Pinpoint the cell where the given text exists, returning its [X, Y] midpoint coordinate. 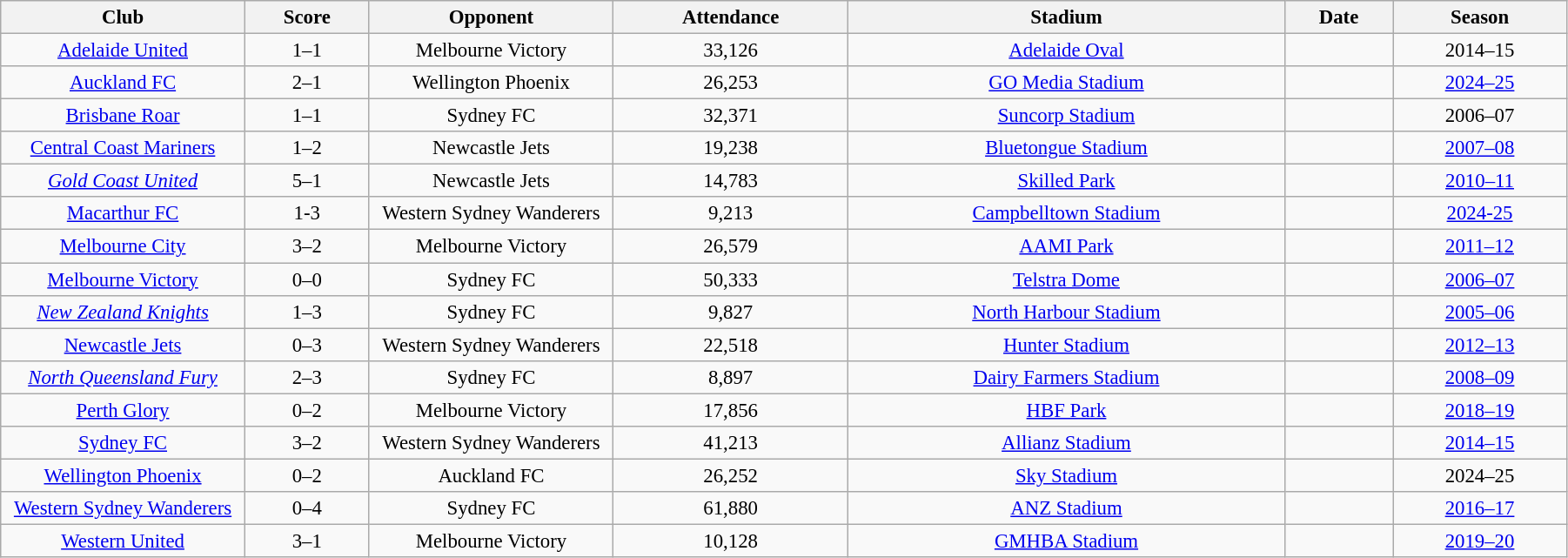
9,827 [731, 312]
Stadium [1066, 17]
8,897 [731, 377]
2008–09 [1480, 377]
Campbelltown Stadium [1066, 213]
Allianz Stadium [1066, 443]
New Zealand Knights [124, 312]
32,371 [731, 116]
Suncorp Stadium [1066, 116]
22,518 [731, 345]
9,213 [731, 213]
1-3 [306, 213]
2–1 [306, 83]
14,783 [731, 181]
Melbourne City [124, 246]
HBF Park [1066, 410]
Score [306, 17]
Perth Glory [124, 410]
0–3 [306, 345]
Skilled Park [1066, 181]
17,856 [731, 410]
5–1 [306, 181]
10,128 [731, 541]
North Harbour Stadium [1066, 312]
2018–19 [1480, 410]
Opponent [491, 17]
GO Media Stadium [1066, 83]
1–2 [306, 148]
Telstra Dome [1066, 279]
61,880 [731, 508]
Adelaide Oval [1066, 50]
2011–12 [1480, 246]
2024-25 [1480, 213]
Gold Coast United [124, 181]
Western United [124, 541]
0–4 [306, 508]
Dairy Farmers Stadium [1066, 377]
2010–11 [1480, 181]
Macarthur FC [124, 213]
2–3 [306, 377]
ANZ Stadium [1066, 508]
AAMI Park [1066, 246]
Brisbane Roar [124, 116]
2019–20 [1480, 541]
2016–17 [1480, 508]
3–1 [306, 541]
26,253 [731, 83]
Sky Stadium [1066, 475]
0–0 [306, 279]
Hunter Stadium [1066, 345]
Attendance [731, 17]
Date [1338, 17]
2005–06 [1480, 312]
19,238 [731, 148]
26,252 [731, 475]
2012–13 [1480, 345]
41,213 [731, 443]
Season [1480, 17]
50,333 [731, 279]
1–3 [306, 312]
Central Coast Mariners [124, 148]
Club [124, 17]
2007–08 [1480, 148]
33,126 [731, 50]
GMHBA Stadium [1066, 541]
North Queensland Fury [124, 377]
Bluetongue Stadium [1066, 148]
Adelaide United [124, 50]
26,579 [731, 246]
